Return (X, Y) of the center of cell containing provided text 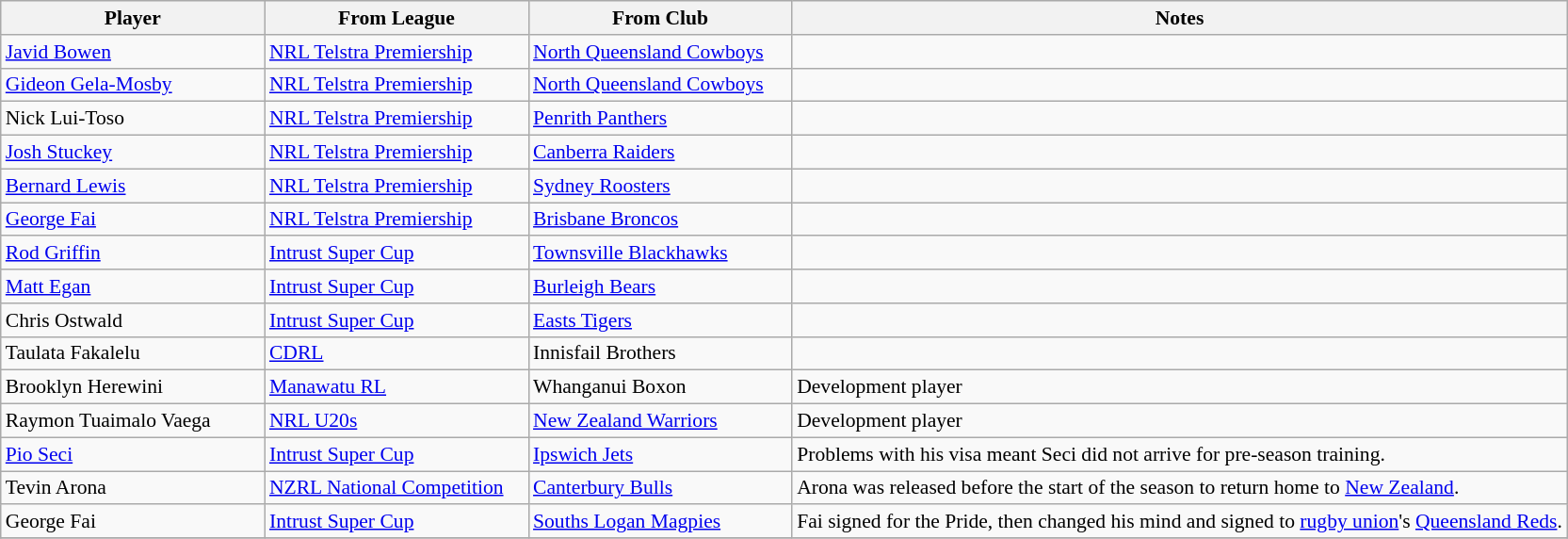
Innisfail Brothers (660, 353)
New Zealand Warriors (660, 421)
Brisbane Broncos (660, 220)
Josh Stuckey (133, 153)
NZRL National Competition (396, 488)
Canberra Raiders (660, 153)
Tevin Arona (133, 488)
From Club (660, 18)
Problems with his visa meant Seci did not arrive for pre-season training. (1179, 454)
Penrith Panthers (660, 119)
Manawatu RL (396, 387)
Rod Griffin (133, 253)
Fai signed for the Pride, then changed his mind and signed to rugby union's Queensland Reds. (1179, 522)
Ipswich Jets (660, 454)
Townsville Blackhawks (660, 253)
Nick Lui-Toso (133, 119)
Chris Ostwald (133, 320)
Bernard Lewis (133, 186)
Arona was released before the start of the season to return home to New Zealand. (1179, 488)
Burleigh Bears (660, 286)
Souths Logan Magpies (660, 522)
CDRL (396, 353)
Gideon Gela-Mosby (133, 85)
Easts Tigers (660, 320)
NRL U20s (396, 421)
Matt Egan (133, 286)
Raymon Tuaimalo Vaega (133, 421)
Brooklyn Herewini (133, 387)
Pio Seci (133, 454)
Sydney Roosters (660, 186)
Javid Bowen (133, 52)
Whanganui Boxon (660, 387)
From League (396, 18)
Notes (1179, 18)
Canterbury Bulls (660, 488)
Player (133, 18)
Taulata Fakalelu (133, 353)
